Capture the cell that displays the provided text and extract its (x, y) central coordinate. 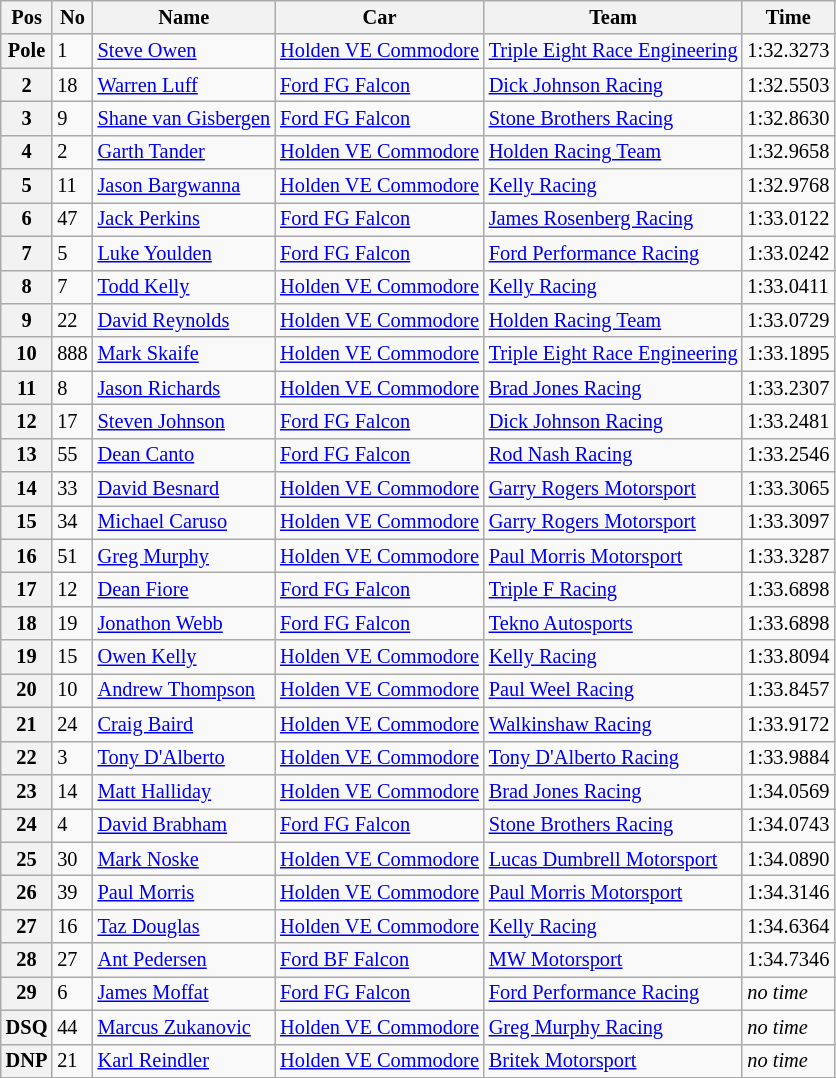
Ford BF Falcon (380, 960)
Tony D'Alberto (184, 758)
1:33.2481 (788, 421)
Tekno Autosports (614, 623)
Pole (27, 51)
1:33.0122 (788, 219)
44 (72, 1027)
James Rosenberg Racing (614, 219)
1 (72, 51)
Name (184, 17)
David Besnard (184, 489)
1:33.0729 (788, 320)
Triple F Racing (614, 589)
Rod Nash Racing (614, 455)
Owen Kelly (184, 657)
Matt Halliday (184, 791)
Lucas Dumbrell Motorsport (614, 859)
Dean Fiore (184, 589)
No (72, 17)
Paul Weel Racing (614, 690)
James Moffat (184, 993)
Pos (27, 17)
Jonathon Webb (184, 623)
1:32.9768 (788, 186)
Mark Noske (184, 859)
1:33.3287 (788, 556)
1:33.3097 (788, 522)
Marcus Zukanovic (184, 1027)
29 (27, 993)
Dean Canto (184, 455)
1:33.2307 (788, 388)
28 (27, 960)
Craig Baird (184, 724)
26 (27, 892)
55 (72, 455)
1:33.9172 (788, 724)
47 (72, 219)
Steven Johnson (184, 421)
Greg Murphy Racing (614, 1027)
1:34.0890 (788, 859)
Team (614, 17)
1:33.9884 (788, 758)
30 (72, 859)
1:34.3146 (788, 892)
Ant Pedersen (184, 960)
Tony D'Alberto Racing (614, 758)
1:33.8457 (788, 690)
Jason Richards (184, 388)
Karl Reindler (184, 1061)
DSQ (27, 1027)
MW Motorsport (614, 960)
Taz Douglas (184, 926)
Jason Bargwanna (184, 186)
1:34.0743 (788, 825)
1:33.8094 (788, 657)
1:33.0411 (788, 287)
Shane van Gisbergen (184, 118)
25 (27, 859)
39 (72, 892)
Time (788, 17)
20 (27, 690)
Greg Murphy (184, 556)
Walkinshaw Racing (614, 724)
Luke Youlden (184, 253)
1:34.7346 (788, 960)
1:34.6364 (788, 926)
Warren Luff (184, 85)
888 (72, 354)
1:33.1895 (788, 354)
34 (72, 522)
13 (27, 455)
1:32.5503 (788, 85)
David Brabham (184, 825)
23 (27, 791)
David Reynolds (184, 320)
1:33.3065 (788, 489)
33 (72, 489)
Jack Perkins (184, 219)
Andrew Thompson (184, 690)
Todd Kelly (184, 287)
Garth Tander (184, 152)
Britek Motorsport (614, 1061)
1:34.0569 (788, 791)
51 (72, 556)
1:32.9658 (788, 152)
1:32.8630 (788, 118)
Michael Caruso (184, 522)
Mark Skaife (184, 354)
1:33.0242 (788, 253)
Paul Morris (184, 892)
1:33.2546 (788, 455)
Car (380, 17)
Steve Owen (184, 51)
DNP (27, 1061)
1:32.3273 (788, 51)
